Find where the given text appears and provide that cell's center as [X, Y] coordinate. 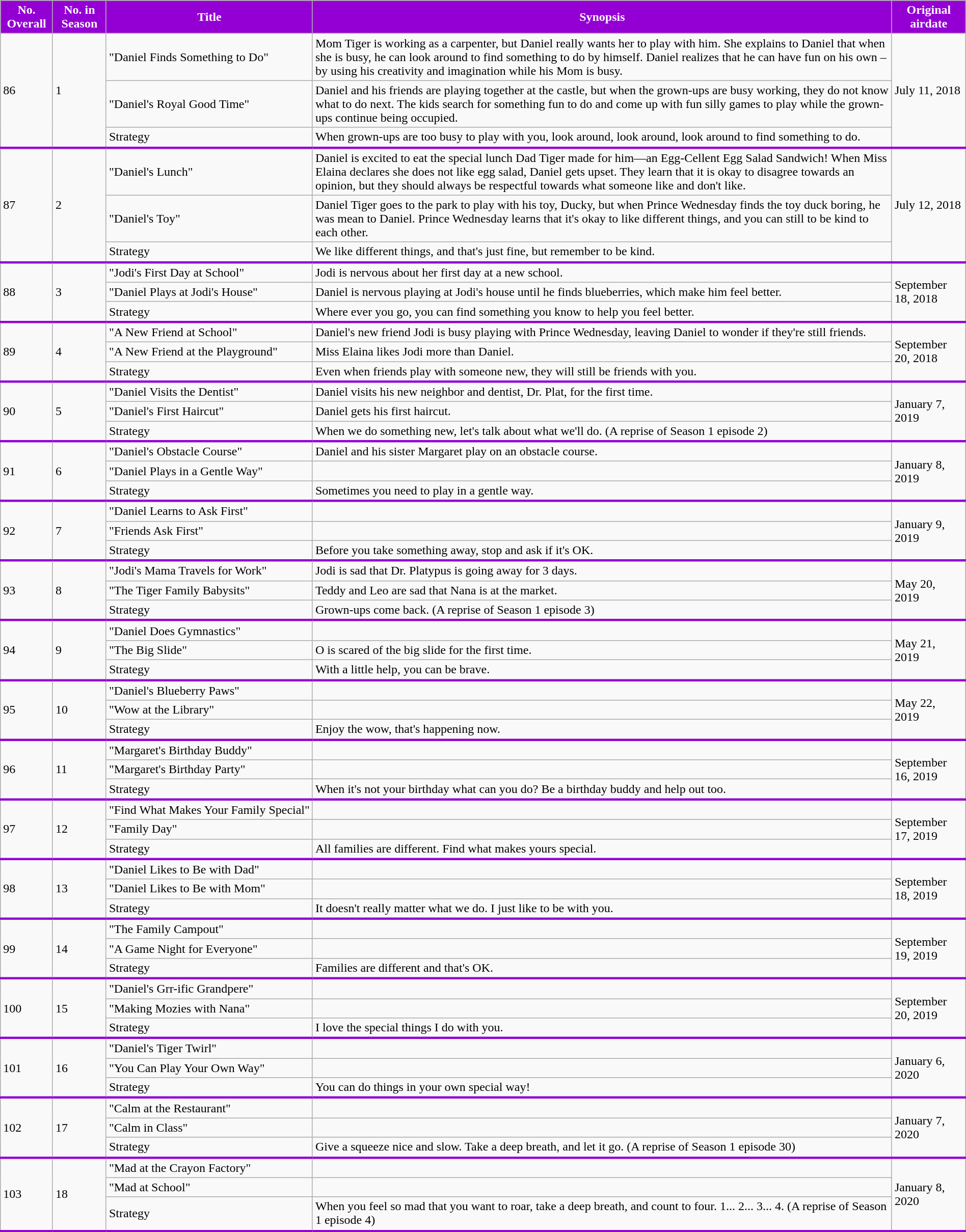
No. Overall [26, 17]
102 [26, 1128]
January 9, 2019 [928, 531]
Daniel and his sister Margaret play on an obstacle course. [602, 451]
8 [79, 591]
5 [79, 412]
May 21, 2019 [928, 650]
101 [26, 1067]
14 [79, 948]
"You Can Play Your Own Way" [209, 1068]
95 [26, 710]
January 6, 2020 [928, 1067]
Daniel gets his first haircut. [602, 412]
September 17, 2019 [928, 829]
May 22, 2019 [928, 710]
1 [79, 91]
"Daniel's Grr-ific Grandpere" [209, 989]
I love the special things I do with you. [602, 1028]
"Jodi's First Day at School" [209, 272]
It doesn't really matter what we do. I just like to be with you. [602, 909]
"Daniel's Lunch" [209, 172]
"Daniel Plays at Jodi's House" [209, 292]
"Daniel's Royal Good Time" [209, 104]
88 [26, 292]
Miss Elaina likes Jodi more than Daniel. [602, 351]
93 [26, 591]
Title [209, 17]
"Daniel Plays in a Gentle Way" [209, 471]
16 [79, 1067]
"A New Friend at the Playground" [209, 351]
When grown-ups are too busy to play with you, look around, look around, look around to find something to do. [602, 138]
Families are different and that's OK. [602, 968]
"Margaret's Birthday Party" [209, 770]
January 8, 2020 [928, 1194]
Before you take something away, stop and ask if it's OK. [602, 551]
15 [79, 1008]
17 [79, 1128]
Teddy and Leo are sad that Nana is at the market. [602, 590]
"Daniel Learns to Ask First" [209, 511]
Sometimes you need to play in a gentle way. [602, 491]
98 [26, 889]
"Daniel Likes to Be with Dad" [209, 869]
"Daniel Finds Something to Do" [209, 57]
86 [26, 91]
96 [26, 769]
September 16, 2019 [928, 769]
92 [26, 531]
Grown-ups come back. (A reprise of Season 1 episode 3) [602, 610]
6 [79, 471]
Daniel's new friend Jodi is busy playing with Prince Wednesday, leaving Daniel to wonder if they're still friends. [602, 332]
When it's not your birthday what can you do? Be a birthday buddy and help out too. [602, 789]
"Daniel Likes to Be with Mom" [209, 889]
"Daniel's Obstacle Course" [209, 451]
"Daniel's Blueberry Paws" [209, 690]
100 [26, 1008]
7 [79, 531]
Enjoy the wow, that's happening now. [602, 730]
"The Big Slide" [209, 650]
No. in Season [79, 17]
"Daniel's First Haircut" [209, 412]
January 7, 2019 [928, 412]
O is scared of the big slide for the first time. [602, 650]
With a little help, you can be brave. [602, 670]
87 [26, 205]
Daniel is nervous playing at Jodi's house until he finds blueberries, which make him feel better. [602, 292]
97 [26, 829]
"Family Day" [209, 829]
You can do things in your own special way! [602, 1088]
12 [79, 829]
September 19, 2019 [928, 948]
"Making Mozies with Nana" [209, 1008]
"Daniel's Toy" [209, 218]
10 [79, 710]
Jodi is nervous about her first day at a new school. [602, 272]
"Friends Ask First" [209, 531]
January 7, 2020 [928, 1128]
"Calm in Class" [209, 1128]
Give a squeeze nice and slow. Take a deep breath, and let it go. (A reprise of Season 1 episode 30) [602, 1147]
Daniel visits his new neighbor and dentist, Dr. Plat, for the first time. [602, 392]
"Daniel's Tiger Twirl" [209, 1048]
91 [26, 471]
94 [26, 650]
99 [26, 948]
18 [79, 1194]
July 11, 2018 [928, 91]
September 18, 2018 [928, 292]
Synopsis [602, 17]
"Mad at the Crayon Factory" [209, 1167]
January 8, 2019 [928, 471]
4 [79, 351]
September 20, 2019 [928, 1008]
We like different things, and that's just fine, but remember to be kind. [602, 252]
3 [79, 292]
9 [79, 650]
All families are different. Find what makes yours special. [602, 849]
89 [26, 351]
"The Tiger Family Babysits" [209, 590]
"Find What Makes Your Family Special" [209, 809]
"Calm at the Restaurant" [209, 1108]
"Jodi's Mama Travels for Work" [209, 571]
"Margaret's Birthday Buddy" [209, 750]
When we do something new, let's talk about what we'll do. (A reprise of Season 1 episode 2) [602, 431]
When you feel so mad that you want to roar, take a deep breath, and count to four. 1... 2... 3... 4. (A reprise of Season 1 episode 4) [602, 1214]
"A Game Night for Everyone" [209, 948]
"A New Friend at School" [209, 332]
"Wow at the Library" [209, 710]
13 [79, 889]
Even when friends play with someone new, they will still be friends with you. [602, 372]
July 12, 2018 [928, 205]
May 20, 2019 [928, 591]
"Daniel Visits the Dentist" [209, 392]
11 [79, 769]
Where ever you go, you can find something you know to help you feel better. [602, 312]
Jodi is sad that Dr. Platypus is going away for 3 days. [602, 571]
September 20, 2018 [928, 351]
"The Family Campout" [209, 929]
Original airdate [928, 17]
2 [79, 205]
September 18, 2019 [928, 889]
"Mad at School" [209, 1187]
103 [26, 1194]
90 [26, 412]
"Daniel Does Gymnastics" [209, 631]
